Identify which cell holds the provided text, then report its (X, Y) central coordinate. 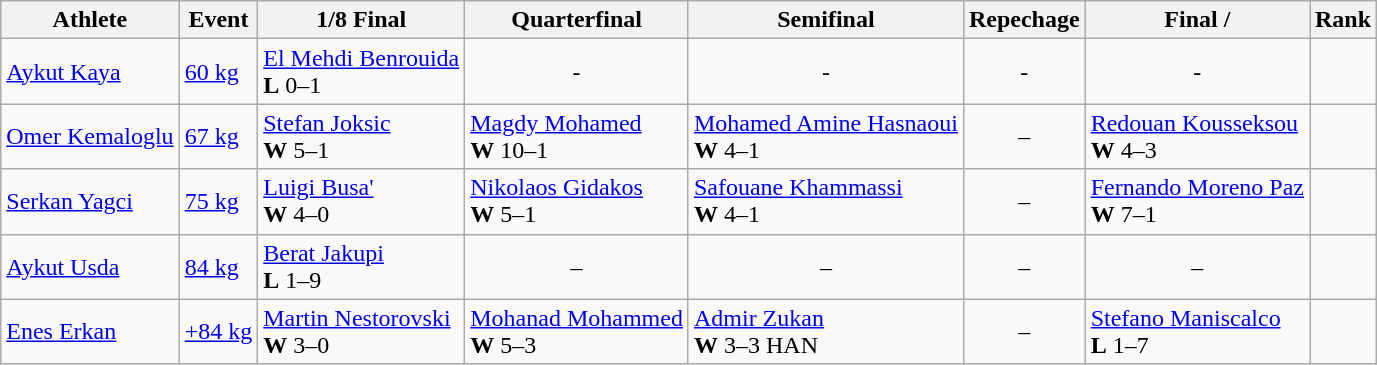
75 kg (218, 202)
Redouan Kousseksou W 4–3 (1197, 136)
Fernando Moreno Paz W 7–1 (1197, 202)
Repechage (1024, 20)
1/8 Final (362, 20)
Stefan Joksic W 5–1 (362, 136)
67 kg (218, 136)
El Mehdi Benrouida L 0–1 (362, 72)
Mohamed Amine Hasnaoui W 4–1 (826, 136)
Final / (1197, 20)
Berat Jakupi L 1–9 (362, 266)
Aykut Kaya (90, 72)
Semifinal (826, 20)
Event (218, 20)
Stefano Maniscalco L 1–7 (1197, 332)
Omer Kemaloglu (90, 136)
Nikolaos Gidakos W 5–1 (577, 202)
60 kg (218, 72)
Quarterfinal (577, 20)
Serkan Yagci (90, 202)
Safouane Khammassi W 4–1 (826, 202)
Athlete (90, 20)
Magdy Mohamed W 10–1 (577, 136)
Rank (1344, 20)
Enes Erkan (90, 332)
Mohanad Mohammed W 5–3 (577, 332)
Martin Nestorovski W 3–0 (362, 332)
84 kg (218, 266)
Luigi Busa' W 4–0 (362, 202)
+84 kg (218, 332)
Aykut Usda (90, 266)
Admir Zukan W 3–3 HAN (826, 332)
